Provide the [X, Y] coordinate of the cell's center where the given text is located.  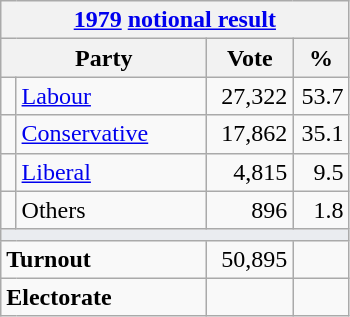
% [321, 58]
Conservative [112, 134]
9.5 [321, 172]
Vote [250, 58]
1979 notional result [175, 20]
896 [250, 210]
Labour [112, 96]
17,862 [250, 134]
Electorate [104, 297]
53.7 [321, 96]
Liberal [112, 172]
35.1 [321, 134]
Party [104, 58]
1.8 [321, 210]
50,895 [250, 259]
Turnout [104, 259]
4,815 [250, 172]
Others [112, 210]
27,322 [250, 96]
